Scan for the cell matching the given text and deliver its [X, Y] coordinate at center. 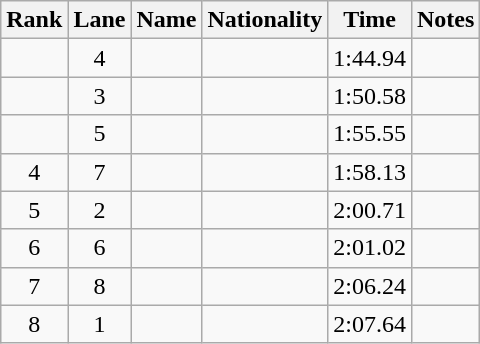
2 [100, 210]
Lane [100, 20]
1:58.13 [370, 172]
Notes [445, 20]
2:07.64 [370, 324]
2:06.24 [370, 286]
1:55.55 [370, 134]
2:01.02 [370, 248]
3 [100, 96]
1:50.58 [370, 96]
1:44.94 [370, 58]
Name [166, 20]
2:00.71 [370, 210]
Nationality [265, 20]
1 [100, 324]
Time [370, 20]
Rank [34, 20]
